Return the (X, Y) coordinate for the center point of the cell that contains the specified text.  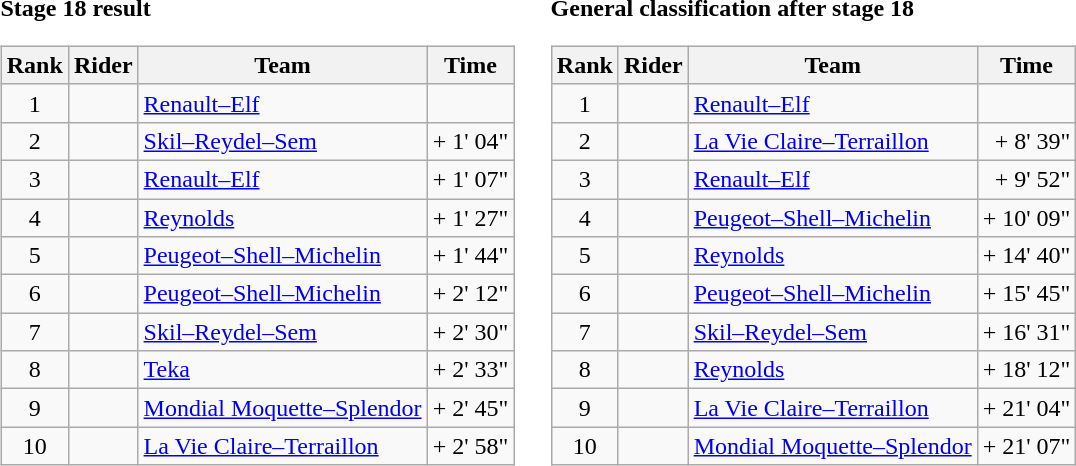
+ 18' 12" (1026, 370)
Teka (282, 370)
+ 14' 40" (1026, 256)
+ 1' 27" (470, 217)
+ 1' 04" (470, 141)
+ 2' 45" (470, 408)
+ 16' 31" (1026, 332)
+ 15' 45" (1026, 294)
+ 9' 52" (1026, 179)
+ 2' 33" (470, 370)
+ 1' 07" (470, 179)
+ 21' 04" (1026, 408)
+ 10' 09" (1026, 217)
+ 8' 39" (1026, 141)
+ 1' 44" (470, 256)
+ 2' 30" (470, 332)
+ 21' 07" (1026, 446)
+ 2' 12" (470, 294)
+ 2' 58" (470, 446)
